Extract the (X, Y) coordinate from the center of the cell holding the provided text.  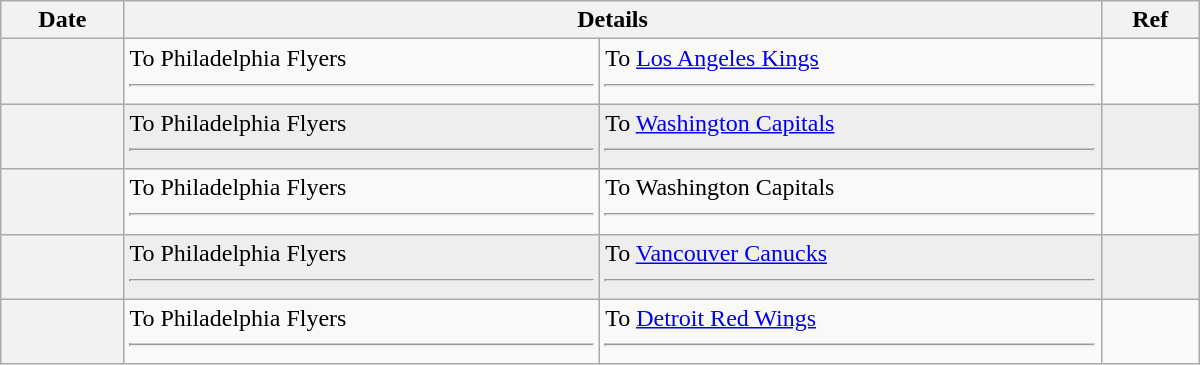
To Los Angeles Kings (850, 72)
To Detroit Red Wings (850, 332)
Date (62, 20)
To Vancouver Canucks (850, 266)
Ref (1150, 20)
Details (612, 20)
